Locate the cell with the specified text and output its [x, y] center coordinate. 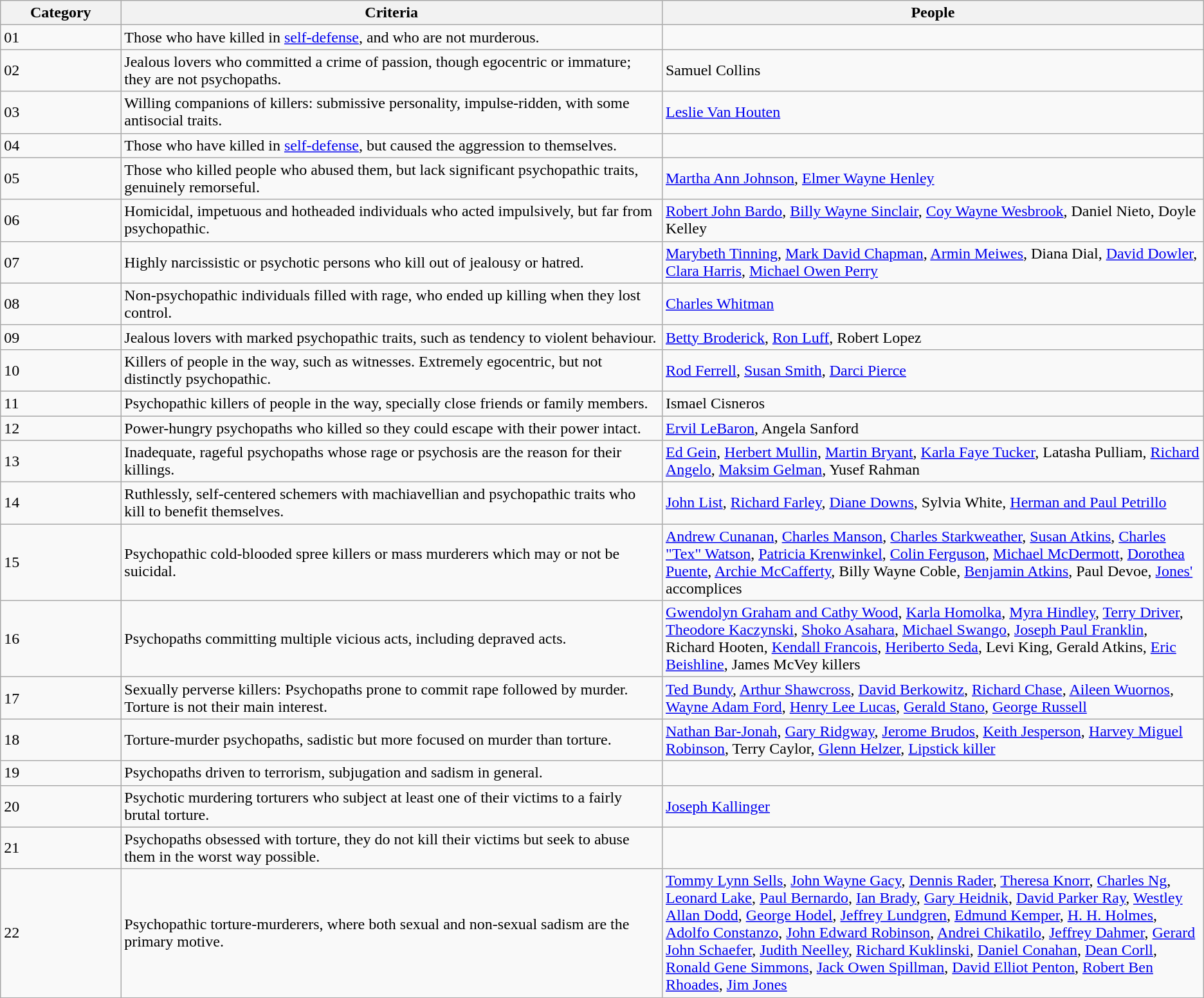
Psychotic murdering torturers who subject at least one of their victims to a fairly brutal torture. [392, 806]
Jealous lovers with marked psychopathic traits, such as tendency to violent behaviour. [392, 337]
Psychopathic killers of people in the way, specially close friends or family members. [392, 403]
Ervil LeBaron, Angela Sanford [933, 428]
Those who have killed in self-defense, and who are not murderous. [392, 37]
People [933, 13]
Homicidal, impetuous and hotheaded individuals who acted impulsively, but far from psychopathic. [392, 220]
05 [60, 179]
Psychopathic cold-blooded spree killers or mass murderers which may or not be suicidal. [392, 562]
Inadequate, rageful psychopaths whose rage or psychosis are the reason for their killings. [392, 462]
12 [60, 428]
Category [60, 13]
Non-psychopathic individuals filled with rage, who ended up killing when they lost control. [392, 304]
Robert John Bardo, Billy Wayne Sinclair, Coy Wayne Wesbrook, Daniel Nieto, Doyle Kelley [933, 220]
Sexually perverse killers: Psychopaths prone to commit rape followed by murder. Torture is not their main interest. [392, 698]
Willing companions of killers: submissive personality, impulse-ridden, with some antisocial traits. [392, 112]
10 [60, 370]
18 [60, 739]
Betty Broderick, Ron Luff, Robert Lopez [933, 337]
Psychopaths driven to terrorism, subjugation and sadism in general. [392, 773]
Ismael Cisneros [933, 403]
13 [60, 462]
Martha Ann Johnson, Elmer Wayne Henley [933, 179]
01 [60, 37]
Those who have killed in self-defense, but caused the aggression to themselves. [392, 145]
Killers of people in the way, such as witnesses. Extremely egocentric, but not distinctly psychopathic. [392, 370]
John List, Richard Farley, Diane Downs, Sylvia White, Herman and Paul Petrillo [933, 503]
20 [60, 806]
Psychopaths committing multiple vicious acts, including depraved acts. [392, 639]
22 [60, 933]
Psychopaths obsessed with torture, they do not kill their victims but seek to abuse them in the worst way possible. [392, 848]
09 [60, 337]
11 [60, 403]
08 [60, 304]
07 [60, 262]
Marybeth Tinning, Mark David Chapman, Armin Meiwes, Diana Dial, David Dowler, Clara Harris, Michael Owen Perry [933, 262]
Jealous lovers who committed a crime of passion, though egocentric or immature; they are not psychopaths. [392, 71]
19 [60, 773]
Leslie Van Houten [933, 112]
Joseph Kallinger [933, 806]
Nathan Bar-Jonah, Gary Ridgway, Jerome Brudos, Keith Jesperson, Harvey Miguel Robinson, Terry Caylor, Glenn Helzer, Lipstick killer [933, 739]
Ted Bundy, Arthur Shawcross, David Berkowitz, Richard Chase, Aileen Wuornos, Wayne Adam Ford, Henry Lee Lucas, Gerald Stano, George Russell [933, 698]
02 [60, 71]
Criteria [392, 13]
Highly narcissistic or psychotic persons who kill out of jealousy or hatred. [392, 262]
04 [60, 145]
Ed Gein, Herbert Mullin, Martin Bryant, Karla Faye Tucker, Latasha Pulliam, Richard Angelo, Maksim Gelman, Yusef Rahman [933, 462]
Power-hungry psychopaths who killed so they could escape with their power intact. [392, 428]
14 [60, 503]
Torture-murder psychopaths, sadistic but more focused on murder than torture. [392, 739]
21 [60, 848]
06 [60, 220]
16 [60, 639]
17 [60, 698]
Psychopathic torture-murderers, where both sexual and non-sexual sadism are the primary motive. [392, 933]
Rod Ferrell, Susan Smith, Darci Pierce [933, 370]
Ruthlessly, self-centered schemers with machiavellian and psychopathic traits who kill to benefit themselves. [392, 503]
03 [60, 112]
Charles Whitman [933, 304]
Those who killed people who abused them, but lack significant psychopathic traits, genuinely remorseful. [392, 179]
Samuel Collins [933, 71]
15 [60, 562]
